Determine the [x, y] coordinate at the center of the cell enclosing the given text.  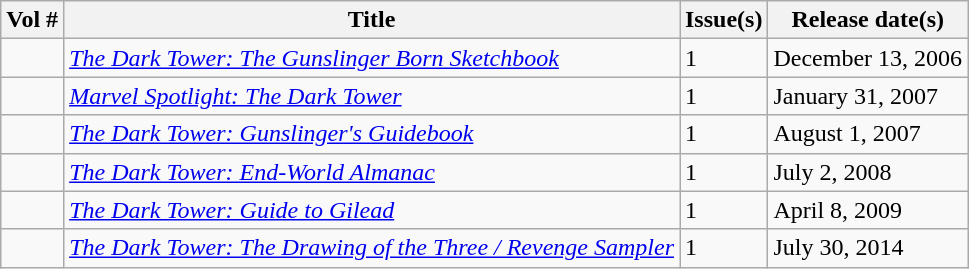
Issue(s) [724, 20]
Title [372, 20]
July 30, 2014 [868, 248]
April 8, 2009 [868, 210]
August 1, 2007 [868, 134]
December 13, 2006 [868, 58]
January 31, 2007 [868, 96]
Vol # [32, 20]
Release date(s) [868, 20]
The Dark Tower: The Gunslinger Born Sketchbook [372, 58]
Marvel Spotlight: The Dark Tower [372, 96]
The Dark Tower: Gunslinger's Guidebook [372, 134]
July 2, 2008 [868, 172]
The Dark Tower: Guide to Gilead [372, 210]
The Dark Tower: End-World Almanac [372, 172]
The Dark Tower: The Drawing of the Three / Revenge Sampler [372, 248]
